Provide the (x, y) coordinate of the cell's center where the given text is located.  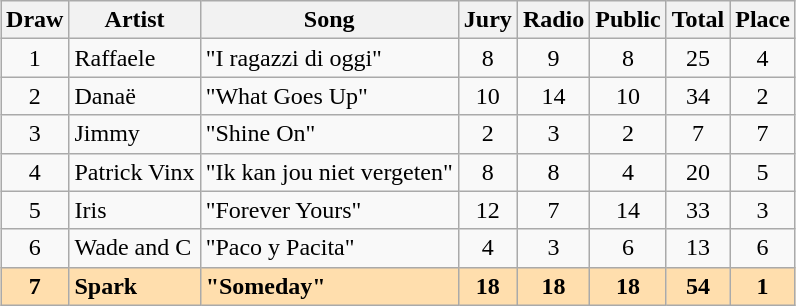
"Shine On" (329, 134)
9 (553, 58)
Draw (35, 20)
"Paco y Pacita" (329, 248)
25 (698, 58)
Iris (134, 210)
Total (698, 20)
Raffaele (134, 58)
Wade and C (134, 248)
"Someday" (329, 286)
34 (698, 96)
Danaë (134, 96)
13 (698, 248)
20 (698, 172)
"I ragazzi di oggi" (329, 58)
Place (763, 20)
"Forever Yours" (329, 210)
Jury (488, 20)
Spark (134, 286)
Song (329, 20)
33 (698, 210)
"What Goes Up" (329, 96)
Artist (134, 20)
12 (488, 210)
Radio (553, 20)
Patrick Vinx (134, 172)
Public (628, 20)
54 (698, 286)
Jimmy (134, 134)
"Ik kan jou niet vergeten" (329, 172)
